Output the [x, y] coordinate of the center of the cell containing the given text.  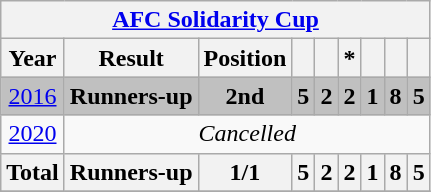
Year [33, 58]
2020 [33, 134]
2016 [33, 96]
2nd [245, 96]
Result [131, 58]
Cancelled [247, 134]
* [350, 58]
AFC Solidarity Cup [216, 20]
1/1 [245, 172]
Total [33, 172]
Position [245, 58]
